Output the (X, Y) coordinate of the center of the cell containing the given text.  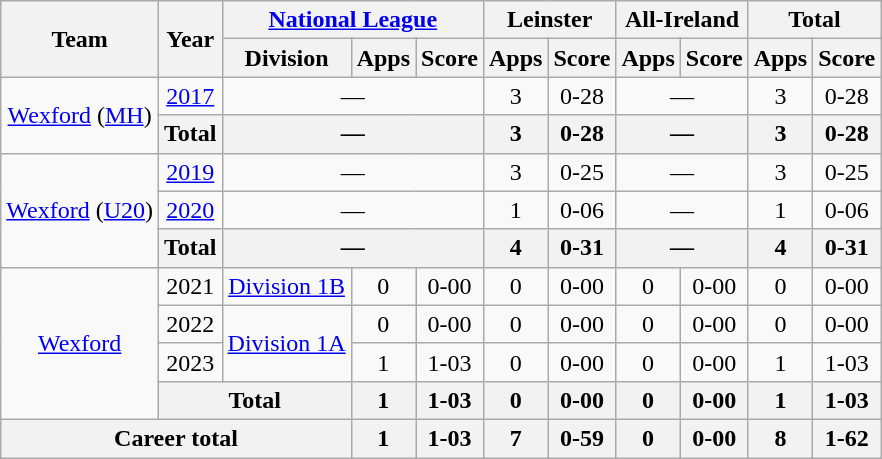
2017 (191, 96)
2020 (191, 210)
Wexford (U20) (80, 210)
2021 (191, 286)
1-62 (847, 438)
Team (80, 39)
0-59 (582, 438)
Year (191, 39)
Leinster (549, 20)
Division 1A (286, 343)
Career total (176, 438)
All-Ireland (682, 20)
National League (352, 20)
Wexford (MH) (80, 115)
2023 (191, 362)
2019 (191, 172)
Division 1B (286, 286)
Division (286, 58)
Wexford (80, 343)
2022 (191, 324)
8 (780, 438)
7 (515, 438)
